Find where the given text appears and provide that cell's center as [x, y] coordinate. 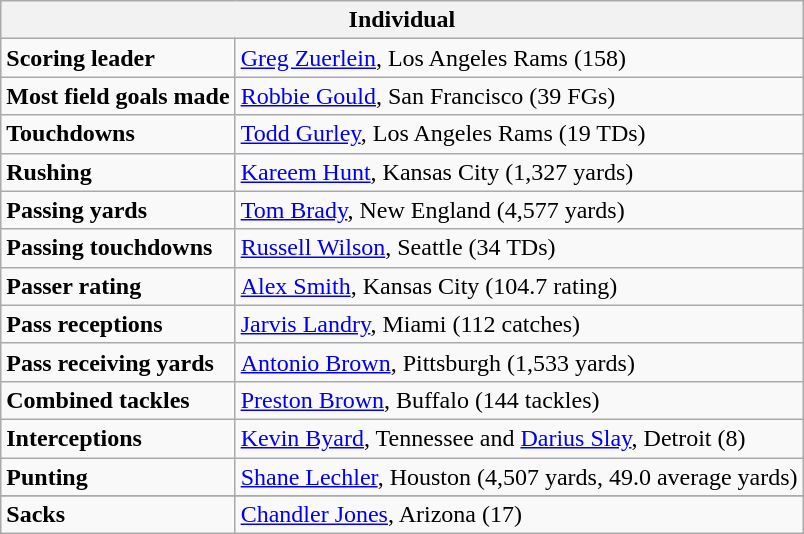
Individual [402, 20]
Todd Gurley, Los Angeles Rams (19 TDs) [519, 134]
Kareem Hunt, Kansas City (1,327 yards) [519, 172]
Antonio Brown, Pittsburgh (1,533 yards) [519, 362]
Chandler Jones, Arizona (17) [519, 515]
Preston Brown, Buffalo (144 tackles) [519, 400]
Touchdowns [118, 134]
Punting [118, 477]
Passer rating [118, 286]
Interceptions [118, 438]
Kevin Byard, Tennessee and Darius Slay, Detroit (8) [519, 438]
Pass receiving yards [118, 362]
Sacks [118, 515]
Tom Brady, New England (4,577 yards) [519, 210]
Most field goals made [118, 96]
Alex Smith, Kansas City (104.7 rating) [519, 286]
Rushing [118, 172]
Pass receptions [118, 324]
Russell Wilson, Seattle (34 TDs) [519, 248]
Combined tackles [118, 400]
Jarvis Landry, Miami (112 catches) [519, 324]
Scoring leader [118, 58]
Passing touchdowns [118, 248]
Greg Zuerlein, Los Angeles Rams (158) [519, 58]
Passing yards [118, 210]
Shane Lechler, Houston (4,507 yards, 49.0 average yards) [519, 477]
Robbie Gould, San Francisco (39 FGs) [519, 96]
